From the cell containing the given text, extract its center point as [X, Y] coordinate. 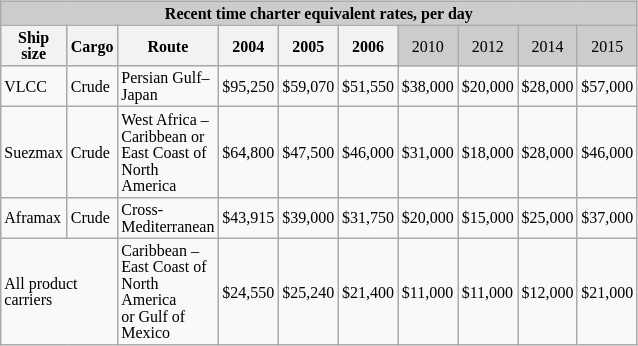
Cross-Mediterranean [168, 218]
2012 [488, 46]
2004 [248, 46]
$43,915 [248, 218]
VLCC [33, 86]
$25,240 [308, 292]
$47,500 [308, 152]
Suezmax [33, 152]
$39,000 [308, 218]
$25,000 [548, 218]
$95,250 [248, 86]
Recent time charter equivalent rates, per day [318, 13]
$59,070 [308, 86]
2010 [428, 46]
$31,000 [428, 152]
$15,000 [488, 218]
Cargo [92, 46]
$18,000 [488, 152]
$38,000 [428, 86]
2005 [308, 46]
$57,000 [607, 86]
Aframax [33, 218]
$37,000 [607, 218]
2006 [368, 46]
$21,400 [368, 292]
2014 [548, 46]
Route [168, 46]
$12,000 [548, 292]
2015 [607, 46]
$21,000 [607, 292]
$64,800 [248, 152]
Shipsize [33, 46]
West Africa –Caribbean orEast Coast of North America [168, 152]
Caribbean –East Coast of North America or Gulf of Mexico [168, 292]
$24,550 [248, 292]
Persian Gulf–Japan [168, 86]
$51,550 [368, 86]
All product carriers [58, 292]
$31,750 [368, 218]
